Return [X, Y] of the center of cell containing provided text 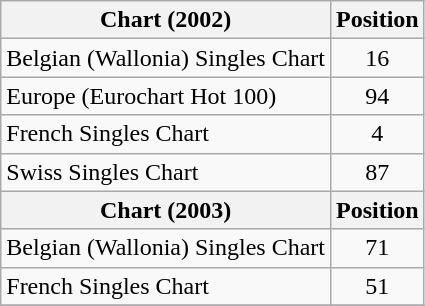
87 [377, 172]
Swiss Singles Chart [166, 172]
71 [377, 248]
4 [377, 134]
51 [377, 286]
16 [377, 58]
Europe (Eurochart Hot 100) [166, 96]
94 [377, 96]
Chart (2002) [166, 20]
Chart (2003) [166, 210]
